Extract the (x, y) coordinate from the center of the cell holding the provided text.  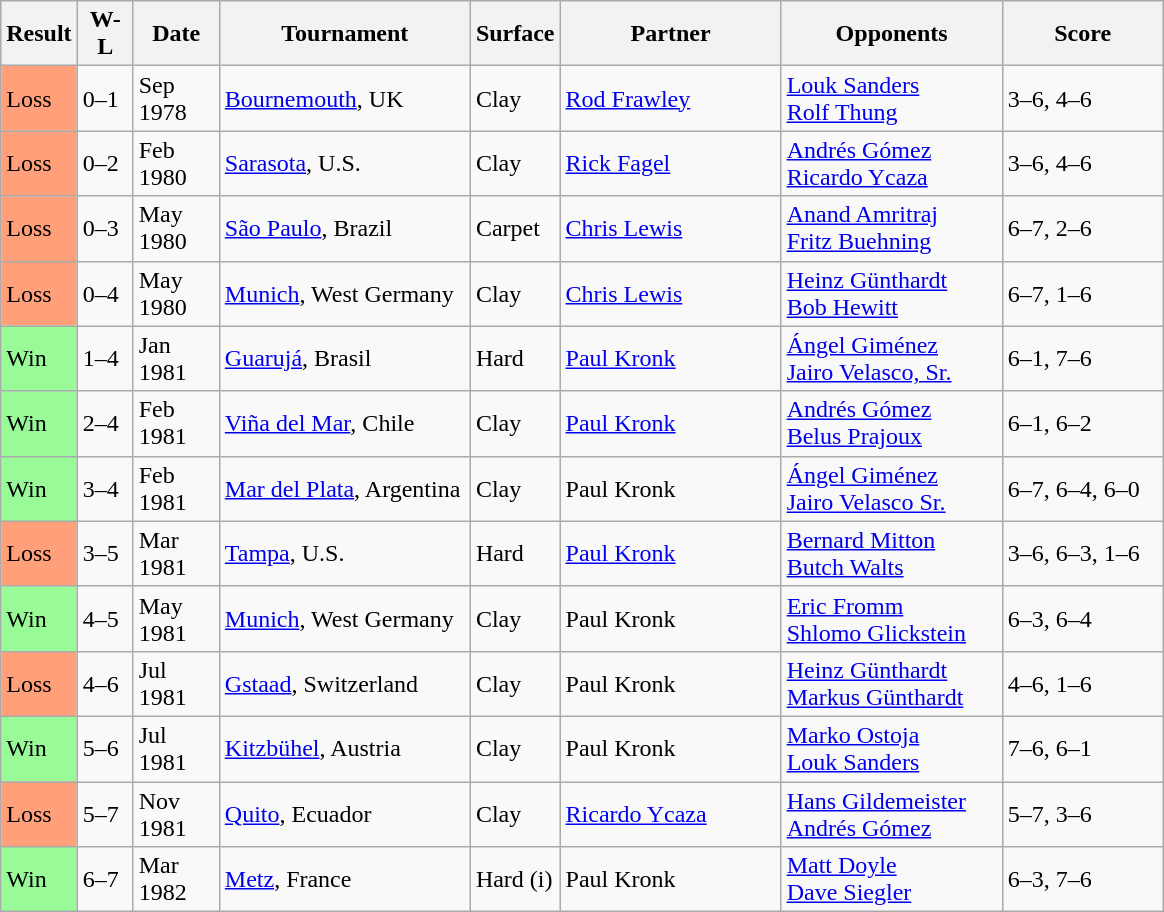
Opponents (892, 34)
Partner (670, 34)
Hard (i) (515, 880)
Gstaad, Switzerland (344, 684)
Eric Fromm Shlomo Glickstein (892, 618)
4–6 (105, 684)
Nov 1981 (176, 814)
Score (1082, 34)
Mar 1981 (176, 554)
0–1 (105, 98)
Bernard Mitton Butch Walts (892, 554)
Carpet (515, 228)
Louk Sanders Rolf Thung (892, 98)
Ángel Giménez Jairo Velasco Sr. (892, 488)
Surface (515, 34)
3–4 (105, 488)
6–3, 7–6 (1082, 880)
Tampa, U.S. (344, 554)
Metz, France (344, 880)
Mar 1982 (176, 880)
6–1, 7–6 (1082, 358)
3–6, 6–3, 1–6 (1082, 554)
7–6, 6–1 (1082, 748)
0–4 (105, 294)
Bournemouth, UK (344, 98)
Date (176, 34)
Sarasota, U.S. (344, 164)
May 1981 (176, 618)
Sep 1978 (176, 98)
4–6, 1–6 (1082, 684)
Hans Gildemeister Andrés Gómez (892, 814)
6–1, 6–2 (1082, 424)
Ricardo Ycaza (670, 814)
Heinz Günthardt Markus Günthardt (892, 684)
Rick Fagel (670, 164)
Feb 1980 (176, 164)
0–2 (105, 164)
Result (39, 34)
1–4 (105, 358)
Andrés Gómez Belus Prajoux (892, 424)
5–7, 3–6 (1082, 814)
2–4 (105, 424)
Jan 1981 (176, 358)
Heinz Günthardt Bob Hewitt (892, 294)
5–7 (105, 814)
5–6 (105, 748)
Anand Amritraj Fritz Buehning (892, 228)
Viña del Mar, Chile (344, 424)
Ángel Giménez Jairo Velasco, Sr. (892, 358)
6–3, 6–4 (1082, 618)
Andrés Gómez Ricardo Ycaza (892, 164)
4–5 (105, 618)
6–7, 2–6 (1082, 228)
Kitzbühel, Austria (344, 748)
6–7, 1–6 (1082, 294)
W-L (105, 34)
6–7, 6–4, 6–0 (1082, 488)
Mar del Plata, Argentina (344, 488)
0–3 (105, 228)
6–7 (105, 880)
3–5 (105, 554)
Matt Doyle Dave Siegler (892, 880)
Tournament (344, 34)
Quito, Ecuador (344, 814)
Guarujá, Brasil (344, 358)
São Paulo, Brazil (344, 228)
Rod Frawley (670, 98)
Marko Ostoja Louk Sanders (892, 748)
